Extract the [x, y] coordinate from the center of the cell holding the provided text.  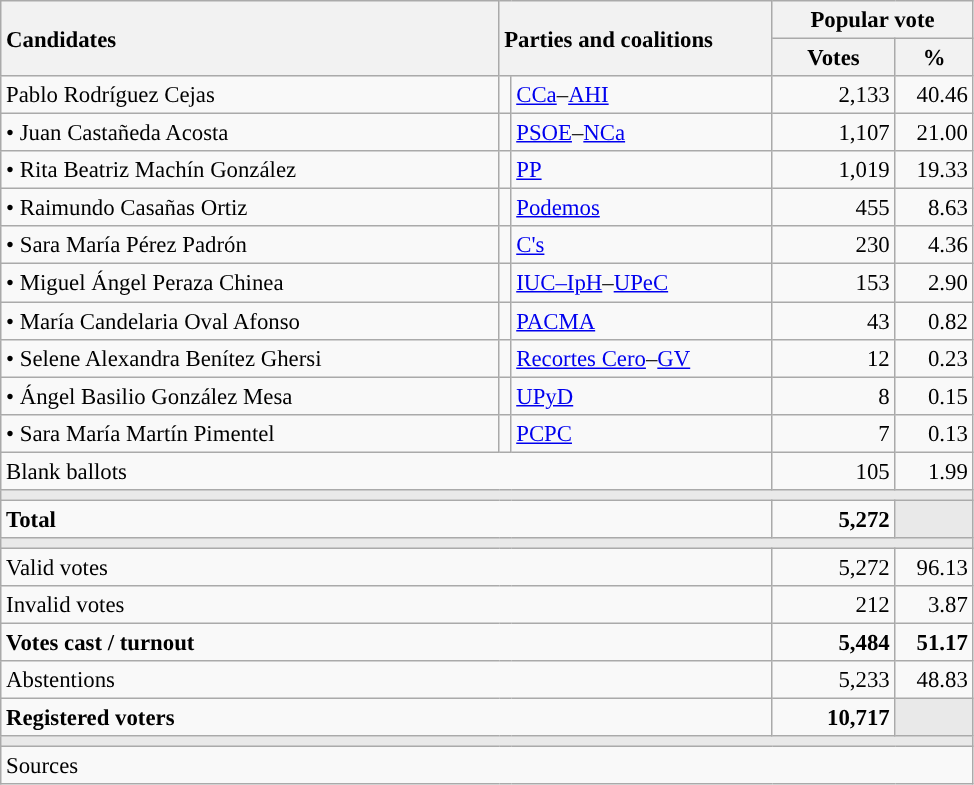
Candidates [250, 38]
2.90 [934, 283]
7 [834, 433]
Invalid votes [386, 605]
2,133 [834, 95]
1,019 [834, 170]
Valid votes [386, 567]
8.63 [934, 208]
21.00 [934, 133]
• Rita Beatriz Machín González [250, 170]
• Juan Castañeda Acosta [250, 133]
• María Candelaria Oval Afonso [250, 321]
• Raimundo Casañas Ortiz [250, 208]
0.15 [934, 396]
PSOE–NCa [642, 133]
• Ángel Basilio González Mesa [250, 396]
Abstentions [386, 680]
230 [834, 245]
% [934, 58]
PP [642, 170]
212 [834, 605]
96.13 [934, 567]
455 [834, 208]
Votes cast / turnout [386, 643]
10,717 [834, 718]
• Sara María Pérez Padrón [250, 245]
Total [386, 519]
PCPC [642, 433]
12 [834, 358]
153 [834, 283]
5,484 [834, 643]
8 [834, 396]
43 [834, 321]
5,233 [834, 680]
4.36 [934, 245]
Recortes Cero–GV [642, 358]
1,107 [834, 133]
Registered voters [386, 718]
• Miguel Ángel Peraza Chinea [250, 283]
51.17 [934, 643]
Sources [487, 766]
CCa–AHI [642, 95]
IUC–IpH–UPeC [642, 283]
3.87 [934, 605]
105 [834, 471]
19.33 [934, 170]
48.83 [934, 680]
• Selene Alexandra Benítez Ghersi [250, 358]
PACMA [642, 321]
0.82 [934, 321]
Popular vote [872, 20]
0.13 [934, 433]
• Sara María Martín Pimentel [250, 433]
UPyD [642, 396]
C's [642, 245]
Blank ballots [386, 471]
1.99 [934, 471]
0.23 [934, 358]
Podemos [642, 208]
Pablo Rodríguez Cejas [250, 95]
Votes [834, 58]
Parties and coalitions [636, 38]
40.46 [934, 95]
